Return the (x, y) coordinate for the center point of the cell that contains the specified text.  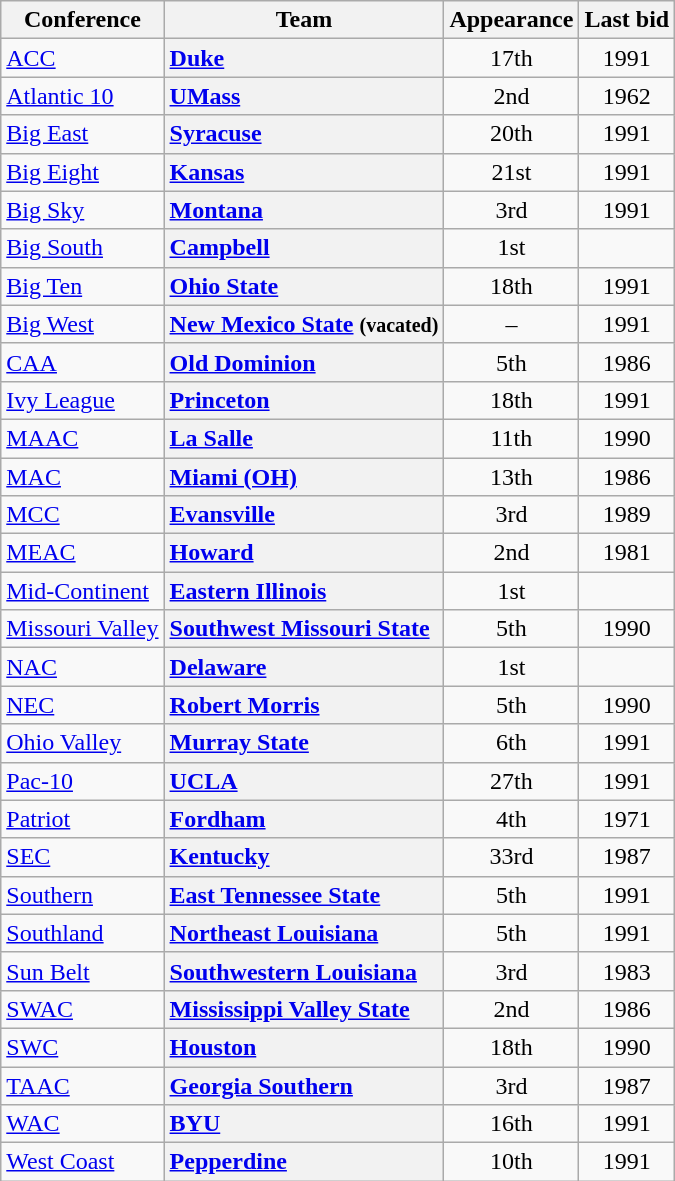
Eastern Illinois (304, 591)
6th (512, 743)
La Salle (304, 438)
Big Eight (82, 172)
UCLA (304, 781)
Southwestern Louisiana (304, 971)
Patriot (82, 819)
Big Sky (82, 210)
UMass (304, 96)
Mid-Continent (82, 591)
Old Dominion (304, 362)
Fordham (304, 819)
Princeton (304, 400)
New Mexico State (vacated) (304, 324)
West Coast (82, 1162)
BYU (304, 1124)
East Tennessee State (304, 895)
NEC (82, 705)
Pac-10 (82, 781)
11th (512, 438)
TAAC (82, 1085)
ACC (82, 58)
20th (512, 134)
Northeast Louisiana (304, 933)
Duke (304, 58)
SWAC (82, 1009)
WAC (82, 1124)
Big Ten (82, 286)
Southwest Missouri State (304, 629)
Georgia Southern (304, 1085)
1962 (627, 96)
Pepperdine (304, 1162)
MEAC (82, 553)
Syracuse (304, 134)
27th (512, 781)
CAA (82, 362)
Sun Belt (82, 971)
MCC (82, 515)
13th (512, 477)
16th (512, 1124)
Mississippi Valley State (304, 1009)
Kansas (304, 172)
– (512, 324)
Kentucky (304, 857)
Houston (304, 1047)
1971 (627, 819)
Missouri Valley (82, 629)
Big East (82, 134)
4th (512, 819)
Howard (304, 553)
Big South (82, 248)
1989 (627, 515)
NAC (82, 667)
Ohio Valley (82, 743)
Southern (82, 895)
Appearance (512, 20)
SEC (82, 857)
10th (512, 1162)
Atlantic 10 (82, 96)
21st (512, 172)
Miami (OH) (304, 477)
Robert Morris (304, 705)
MAC (82, 477)
Delaware (304, 667)
Last bid (627, 20)
Conference (82, 20)
Murray State (304, 743)
SWC (82, 1047)
Campbell (304, 248)
Southland (82, 933)
33rd (512, 857)
Team (304, 20)
17th (512, 58)
Ohio State (304, 286)
Big West (82, 324)
Ivy League (82, 400)
1983 (627, 971)
Evansville (304, 515)
1981 (627, 553)
MAAC (82, 438)
Montana (304, 210)
